Locate the cell with the specified text and output its (x, y) center coordinate. 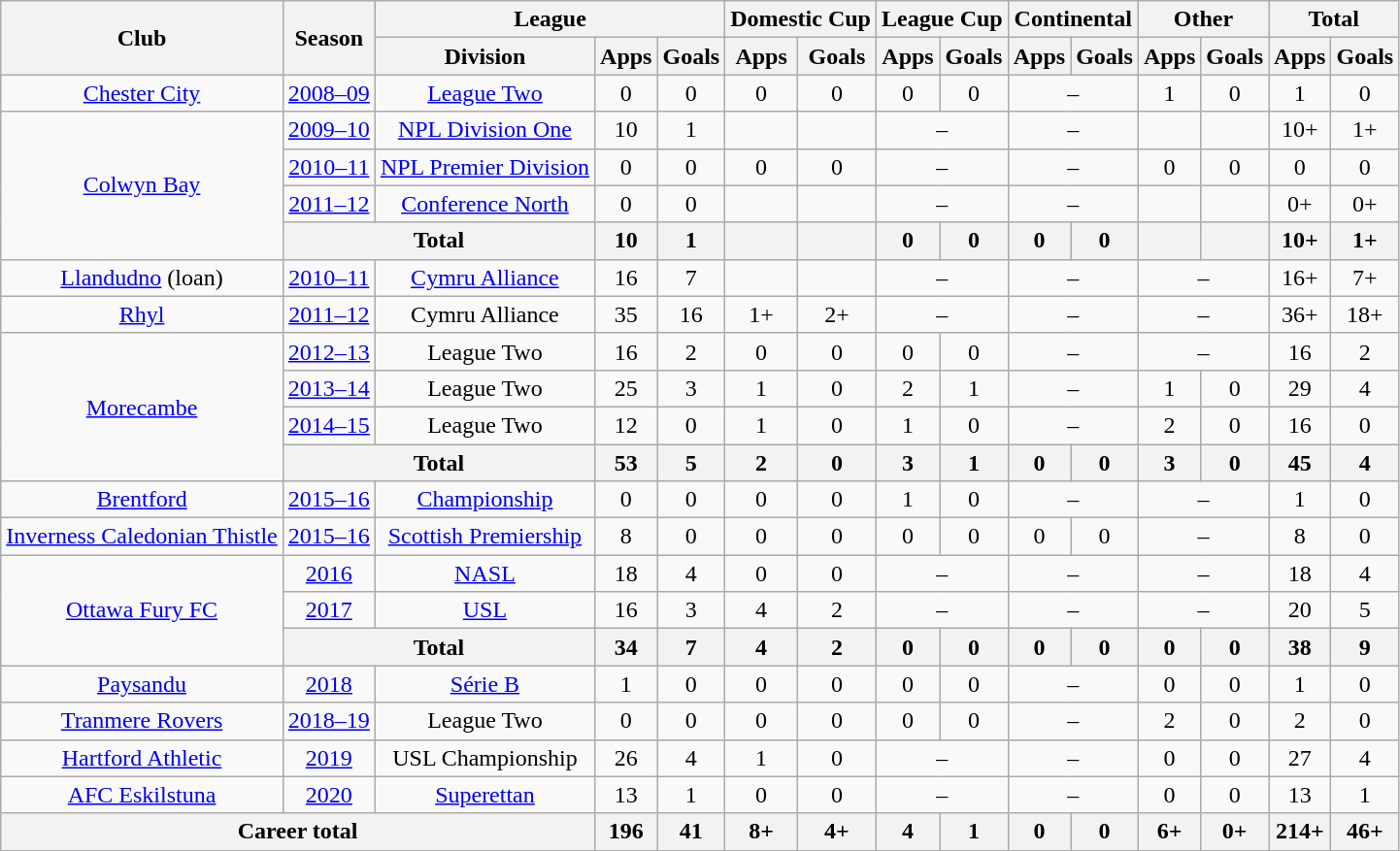
20 (1300, 610)
12 (626, 425)
USL Championship (484, 758)
NASL (484, 573)
Rhyl (142, 314)
2009–10 (328, 130)
Continental (1073, 19)
Domestic Cup (801, 19)
53 (626, 463)
Championship (484, 500)
46+ (1365, 832)
League Cup (942, 19)
2014–15 (328, 425)
Scottish Premiership (484, 537)
25 (626, 388)
2013–14 (328, 388)
Ottawa Fury FC (142, 610)
34 (626, 647)
Superettan (484, 795)
2018 (328, 684)
8+ (761, 832)
AFC Eskilstuna (142, 795)
26 (626, 758)
196 (626, 832)
214+ (1300, 832)
2019 (328, 758)
Série B (484, 684)
Season (328, 38)
2008–09 (328, 93)
USL (484, 610)
Tranmere Rovers (142, 721)
Career total (298, 832)
Hartford Athletic (142, 758)
9 (1365, 647)
League (550, 19)
4+ (837, 832)
2018–19 (328, 721)
38 (1300, 647)
7+ (1365, 278)
Brentford (142, 500)
Other (1203, 19)
Colwyn Bay (142, 185)
Paysandu (142, 684)
Morecambe (142, 407)
Division (484, 56)
Llandudno (loan) (142, 278)
36+ (1300, 314)
2016 (328, 573)
Conference North (484, 204)
16+ (1300, 278)
27 (1300, 758)
29 (1300, 388)
6+ (1169, 832)
35 (626, 314)
Chester City (142, 93)
NPL Division One (484, 130)
2+ (837, 314)
NPL Premier Division (484, 167)
Inverness Caledonian Thistle (142, 537)
41 (691, 832)
2017 (328, 610)
Club (142, 38)
2020 (328, 795)
45 (1300, 463)
18+ (1365, 314)
2012–13 (328, 351)
